Determine the [X, Y] coordinate at the center of the cell enclosing the given text.  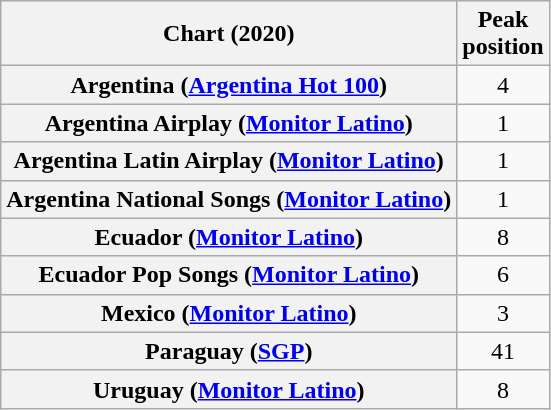
6 [503, 275]
Argentina (Argentina Hot 100) [229, 85]
Chart (2020) [229, 34]
3 [503, 313]
Argentina Airplay (Monitor Latino) [229, 123]
Ecuador (Monitor Latino) [229, 237]
Ecuador Pop Songs (Monitor Latino) [229, 275]
41 [503, 351]
Argentina Latin Airplay (Monitor Latino) [229, 161]
Peakposition [503, 34]
Argentina National Songs (Monitor Latino) [229, 199]
Paraguay (SGP) [229, 351]
Mexico (Monitor Latino) [229, 313]
Uruguay (Monitor Latino) [229, 389]
4 [503, 85]
